Search for the cell housing the specified text and yield its (x, y) center coordinate. 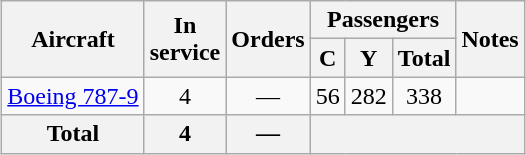
56 (328, 96)
282 (368, 96)
Notes (490, 39)
338 (424, 96)
Orders (268, 39)
Y (368, 58)
Boeing 787-9 (73, 96)
Aircraft (73, 39)
C (328, 58)
Inservice (185, 39)
Passengers (383, 20)
